Determine the (X, Y) coordinate at the center of the cell enclosing the given text.  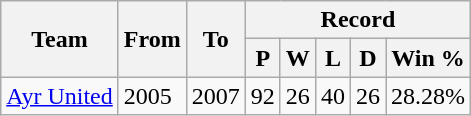
D (368, 58)
To (216, 39)
Ayr United (60, 96)
2007 (216, 96)
W (298, 58)
From (152, 39)
Team (60, 39)
P (262, 58)
Record (358, 20)
L (332, 58)
28.28% (428, 96)
Win % (428, 58)
92 (262, 96)
40 (332, 96)
2005 (152, 96)
